Pinpoint the cell where the given text exists, returning its [x, y] midpoint coordinate. 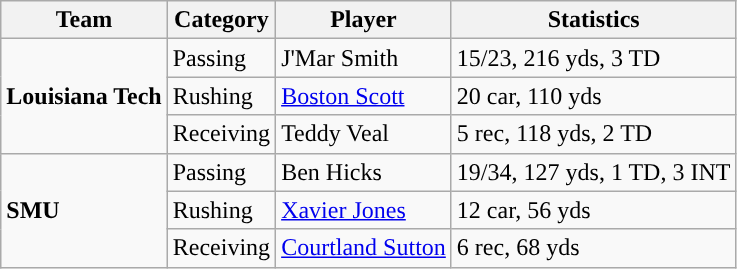
Courtland Sutton [364, 248]
Team [84, 20]
SMU [84, 210]
Player [364, 20]
Statistics [594, 20]
Xavier Jones [364, 210]
Teddy Veal [364, 134]
5 rec, 118 yds, 2 TD [594, 134]
Ben Hicks [364, 172]
Boston Scott [364, 96]
12 car, 56 yds [594, 210]
15/23, 216 yds, 3 TD [594, 58]
Louisiana Tech [84, 96]
6 rec, 68 yds [594, 248]
20 car, 110 yds [594, 96]
J'Mar Smith [364, 58]
Category [221, 20]
19/34, 127 yds, 1 TD, 3 INT [594, 172]
